Extract the (x, y) coordinate from the center of the cell holding the provided text.  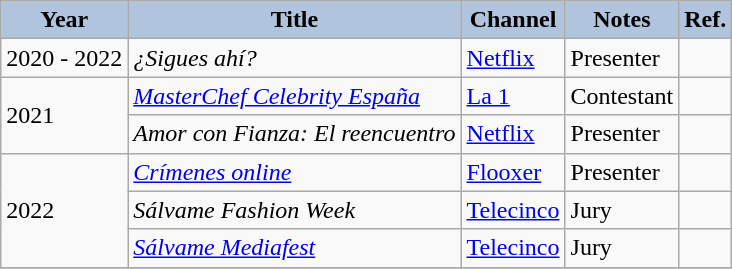
Title (294, 20)
Year (64, 20)
Sálvame Fashion Week (294, 210)
2021 (64, 115)
Ref. (706, 20)
Crímenes online (294, 172)
2020 - 2022 (64, 58)
Contestant (622, 96)
Channel (513, 20)
Notes (622, 20)
2022 (64, 210)
La 1 (513, 96)
Sálvame Mediafest (294, 248)
MasterChef Celebrity España (294, 96)
¿Sigues ahí? (294, 58)
Flooxer (513, 172)
Amor con Fianza: El reencuentro (294, 134)
